Capture the cell that displays the provided text and extract its (X, Y) central coordinate. 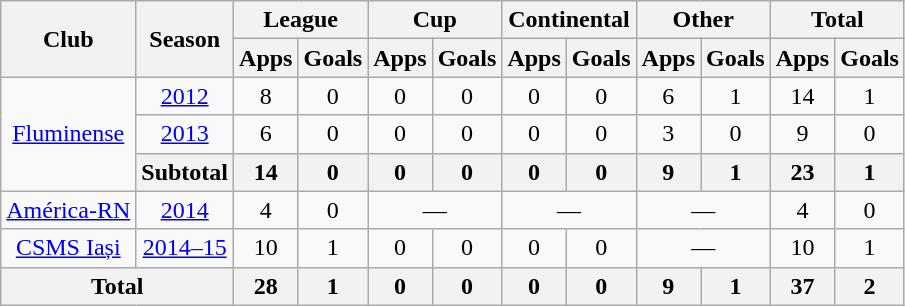
América-RN (68, 210)
2014–15 (185, 248)
Season (185, 39)
23 (802, 172)
Fluminense (68, 134)
2013 (185, 134)
2012 (185, 96)
League (301, 20)
3 (668, 134)
2014 (185, 210)
8 (266, 96)
28 (266, 286)
Club (68, 39)
Other (703, 20)
Subtotal (185, 172)
37 (802, 286)
2 (870, 286)
Cup (435, 20)
Continental (569, 20)
CSMS Iași (68, 248)
